Capture the cell that displays the provided text and extract its (X, Y) central coordinate. 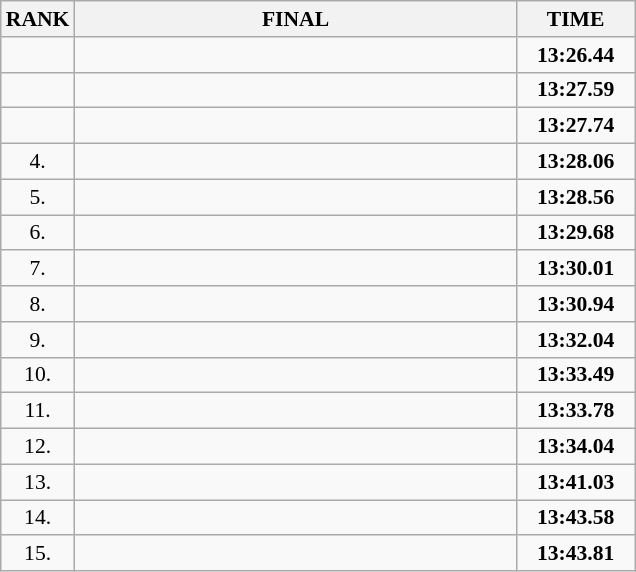
13:27.59 (576, 90)
8. (38, 304)
5. (38, 197)
FINAL (295, 19)
13:32.04 (576, 340)
TIME (576, 19)
11. (38, 411)
7. (38, 269)
4. (38, 162)
13:43.58 (576, 518)
RANK (38, 19)
6. (38, 233)
13:26.44 (576, 55)
13:30.01 (576, 269)
13:27.74 (576, 126)
13:41.03 (576, 482)
13:34.04 (576, 447)
13:33.49 (576, 375)
13:29.68 (576, 233)
13:33.78 (576, 411)
15. (38, 554)
13. (38, 482)
13:28.06 (576, 162)
10. (38, 375)
14. (38, 518)
13:43.81 (576, 554)
9. (38, 340)
13:30.94 (576, 304)
13:28.56 (576, 197)
12. (38, 447)
